For the text-containing cell, return its midpoint in (x, y) coordinate format. 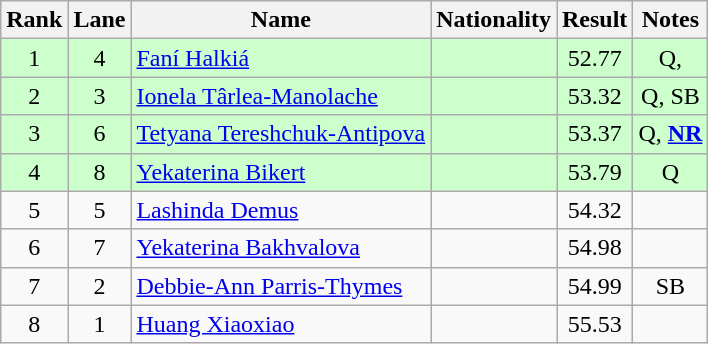
Yekaterina Bikert (281, 172)
Yekaterina Bakhvalova (281, 248)
Lashinda Demus (281, 210)
Q (670, 172)
Q, NR (670, 134)
54.99 (594, 286)
53.37 (594, 134)
Lane (100, 20)
Faní Halkiá (281, 58)
SB (670, 286)
55.53 (594, 324)
Q, SB (670, 96)
53.79 (594, 172)
Ionela Târlea-Manolache (281, 96)
Debbie-Ann Parris-Thymes (281, 286)
Tetyana Tereshchuk-Antipova (281, 134)
Nationality (494, 20)
Notes (670, 20)
52.77 (594, 58)
Rank (34, 20)
Name (281, 20)
Huang Xiaoxiao (281, 324)
Q, (670, 58)
54.32 (594, 210)
54.98 (594, 248)
53.32 (594, 96)
Result (594, 20)
